Locate the cell with the specified text and output its [X, Y] center coordinate. 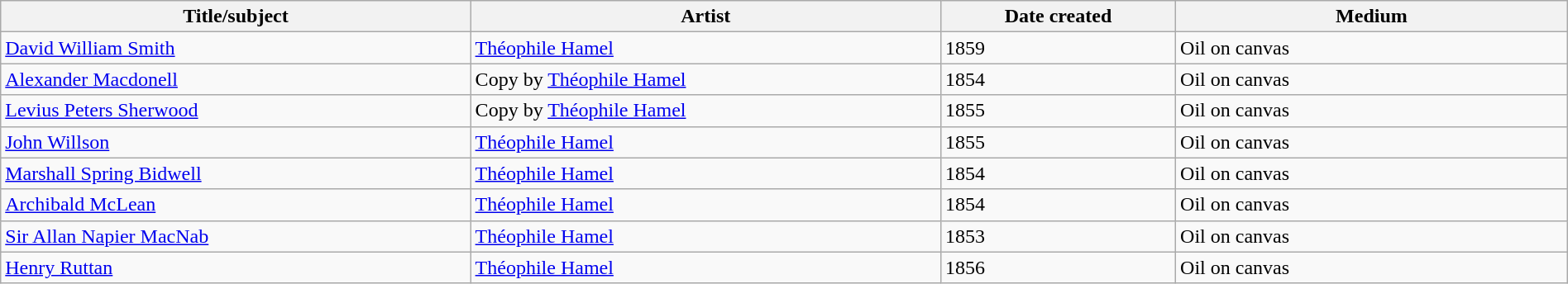
Marshall Spring Bidwell [236, 173]
Levius Peters Sherwood [236, 111]
Sir Allan Napier MacNab [236, 236]
Archibald McLean [236, 205]
1859 [1058, 48]
Henry Ruttan [236, 267]
Alexander Macdonell [236, 79]
David William Smith [236, 48]
1853 [1058, 236]
John Willson [236, 142]
1856 [1058, 267]
Date created [1058, 17]
Medium [1372, 17]
Artist [705, 17]
Title/subject [236, 17]
